Search for the cell housing the specified text and yield its [x, y] center coordinate. 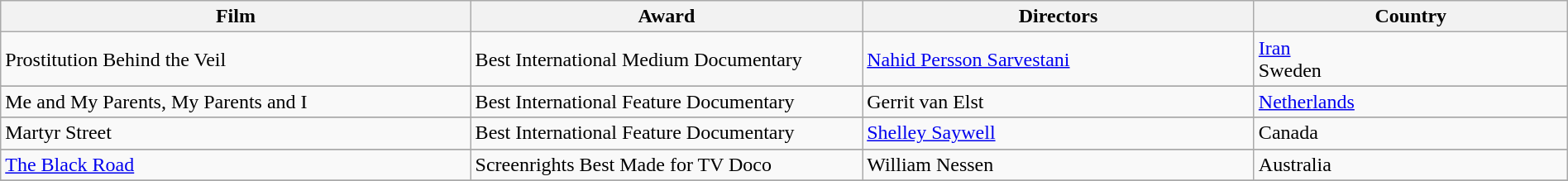
Canada [1411, 133]
Australia [1411, 164]
Award [667, 17]
Gerrit van Elst [1059, 102]
Prostitution Behind the Veil [236, 60]
The Black Road [236, 164]
Netherlands [1411, 102]
Country [1411, 17]
Nahid Persson Sarvestani [1059, 60]
Directors [1059, 17]
Martyr Street [236, 133]
Iran Sweden [1411, 60]
Screenrights Best Made for TV Doco [667, 164]
William Nessen [1059, 164]
Best International Medium Documentary [667, 60]
Me and My Parents, My Parents and I [236, 102]
Shelley Saywell [1059, 133]
Film [236, 17]
